Determine the [X, Y] coordinate at the center of the cell enclosing the given text.  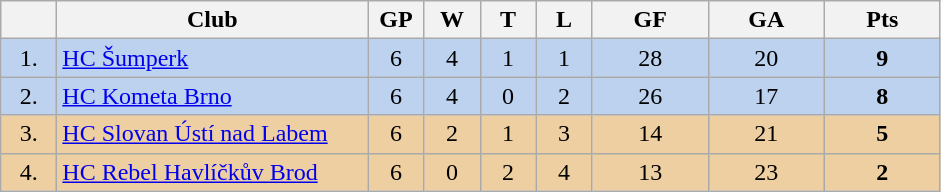
Pts [882, 20]
L [564, 20]
8 [882, 96]
3. [29, 134]
1. [29, 58]
14 [650, 134]
HC Slovan Ústí nad Labem [212, 134]
Club [212, 20]
26 [650, 96]
2. [29, 96]
HC Rebel Havlíčkův Brod [212, 172]
13 [650, 172]
17 [766, 96]
3 [564, 134]
23 [766, 172]
HC Kometa Brno [212, 96]
T [508, 20]
28 [650, 58]
HC Šumperk [212, 58]
9 [882, 58]
4. [29, 172]
20 [766, 58]
GP [396, 20]
W [452, 20]
5 [882, 134]
GF [650, 20]
21 [766, 134]
GA [766, 20]
